Search for the cell housing the specified text and yield its (x, y) center coordinate. 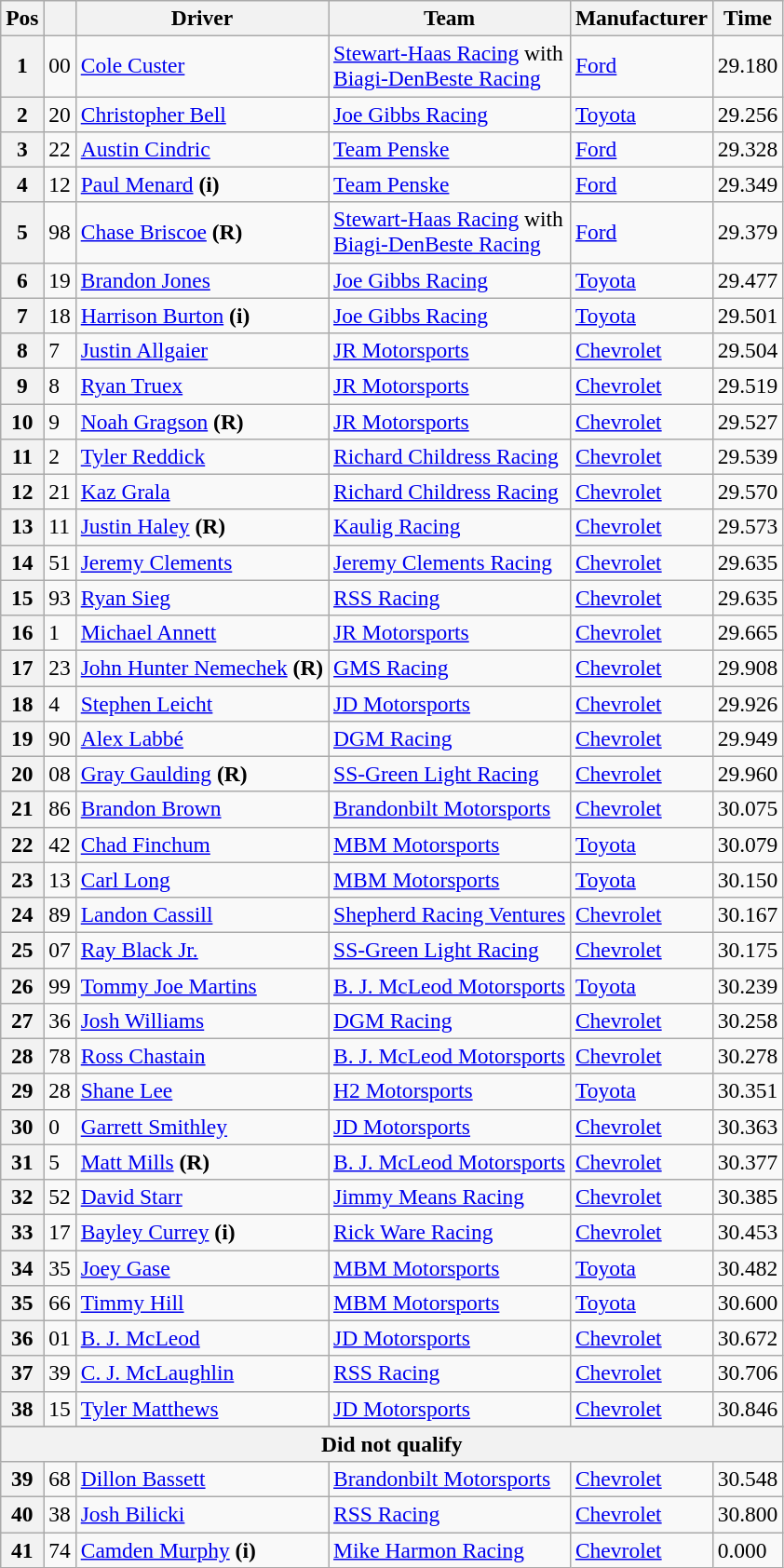
Tyler Reddick (201, 456)
30.150 (748, 880)
0 (60, 1127)
29.573 (748, 527)
40 (22, 1514)
30.363 (748, 1127)
26 (22, 985)
Landon Cassill (201, 914)
24 (22, 914)
30.482 (748, 1267)
Ray Black Jr. (201, 950)
Gray Gaulding (R) (201, 774)
29.328 (748, 149)
29 (22, 1091)
33 (22, 1232)
93 (60, 598)
Alex Labbé (201, 738)
30.706 (748, 1373)
Stephen Leicht (201, 703)
29.570 (748, 492)
Ryan Truex (201, 385)
Mike Harmon Racing (450, 1549)
16 (22, 632)
08 (60, 774)
B. J. McLeod (201, 1338)
Cole Custer (201, 65)
Ross Chastain (201, 1056)
30.258 (748, 1021)
30.377 (748, 1162)
52 (60, 1196)
Team (450, 18)
C. J. McLaughlin (201, 1373)
Tyler Matthews (201, 1409)
29.665 (748, 632)
0.000 (748, 1549)
32 (22, 1196)
30.079 (748, 845)
30.846 (748, 1409)
Chase Briscoe (R) (201, 233)
Did not qualify (392, 1444)
Josh Williams (201, 1021)
30.351 (748, 1091)
66 (60, 1303)
34 (22, 1267)
Matt Mills (R) (201, 1162)
30.453 (748, 1232)
Camden Murphy (i) (201, 1549)
74 (60, 1549)
Josh Bilicki (201, 1514)
31 (22, 1162)
30.548 (748, 1479)
30.239 (748, 985)
30.672 (748, 1338)
Justin Haley (R) (201, 527)
Pos (22, 18)
Christopher Bell (201, 114)
Rick Ware Racing (450, 1232)
78 (60, 1056)
30.385 (748, 1196)
90 (60, 738)
25 (22, 950)
37 (22, 1373)
30.167 (748, 914)
29.256 (748, 114)
Kaulig Racing (450, 527)
89 (60, 914)
Manufacturer (641, 18)
29.926 (748, 703)
51 (60, 562)
30 (22, 1127)
98 (60, 233)
10 (22, 421)
Jeremy Clements (201, 562)
Brandon Jones (201, 280)
Driver (201, 18)
29.180 (748, 65)
6 (22, 280)
Harrison Burton (i) (201, 316)
29.527 (748, 421)
Bayley Currey (i) (201, 1232)
29.501 (748, 316)
Jeremy Clements Racing (450, 562)
30.600 (748, 1303)
29.908 (748, 668)
Shane Lee (201, 1091)
Timmy Hill (201, 1303)
29.519 (748, 385)
86 (60, 809)
Garrett Smithley (201, 1127)
42 (60, 845)
29.477 (748, 280)
30.800 (748, 1514)
07 (60, 950)
41 (22, 1549)
29.379 (748, 233)
Shepherd Racing Ventures (450, 914)
H2 Motorsports (450, 1091)
Brandon Brown (201, 809)
14 (22, 562)
Noah Gragson (R) (201, 421)
Austin Cindric (201, 149)
Time (748, 18)
Carl Long (201, 880)
29.539 (748, 456)
29.504 (748, 350)
99 (60, 985)
Jimmy Means Racing (450, 1196)
30.278 (748, 1056)
00 (60, 65)
John Hunter Nemechek (R) (201, 668)
68 (60, 1479)
Michael Annett (201, 632)
Joey Gase (201, 1267)
GMS Racing (450, 668)
29.960 (748, 774)
3 (22, 149)
Kaz Grala (201, 492)
29.349 (748, 184)
29.949 (748, 738)
Tommy Joe Martins (201, 985)
Ryan Sieg (201, 598)
30.075 (748, 809)
Chad Finchum (201, 845)
David Starr (201, 1196)
27 (22, 1021)
01 (60, 1338)
Justin Allgaier (201, 350)
Dillon Bassett (201, 1479)
Paul Menard (i) (201, 184)
30.175 (748, 950)
